Determine the (x, y) coordinate at the center of the cell enclosing the given text.  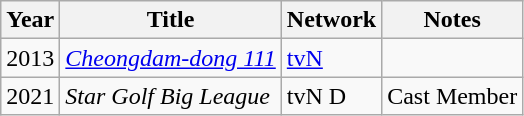
2013 (30, 58)
Year (30, 20)
Cast Member (452, 96)
Star Golf Big League (170, 96)
tvN D (331, 96)
tvN (331, 58)
Notes (452, 20)
2021 (30, 96)
Title (170, 20)
Network (331, 20)
Cheongdam-dong 111 (170, 58)
